Identify which cell holds the provided text, then report its [x, y] central coordinate. 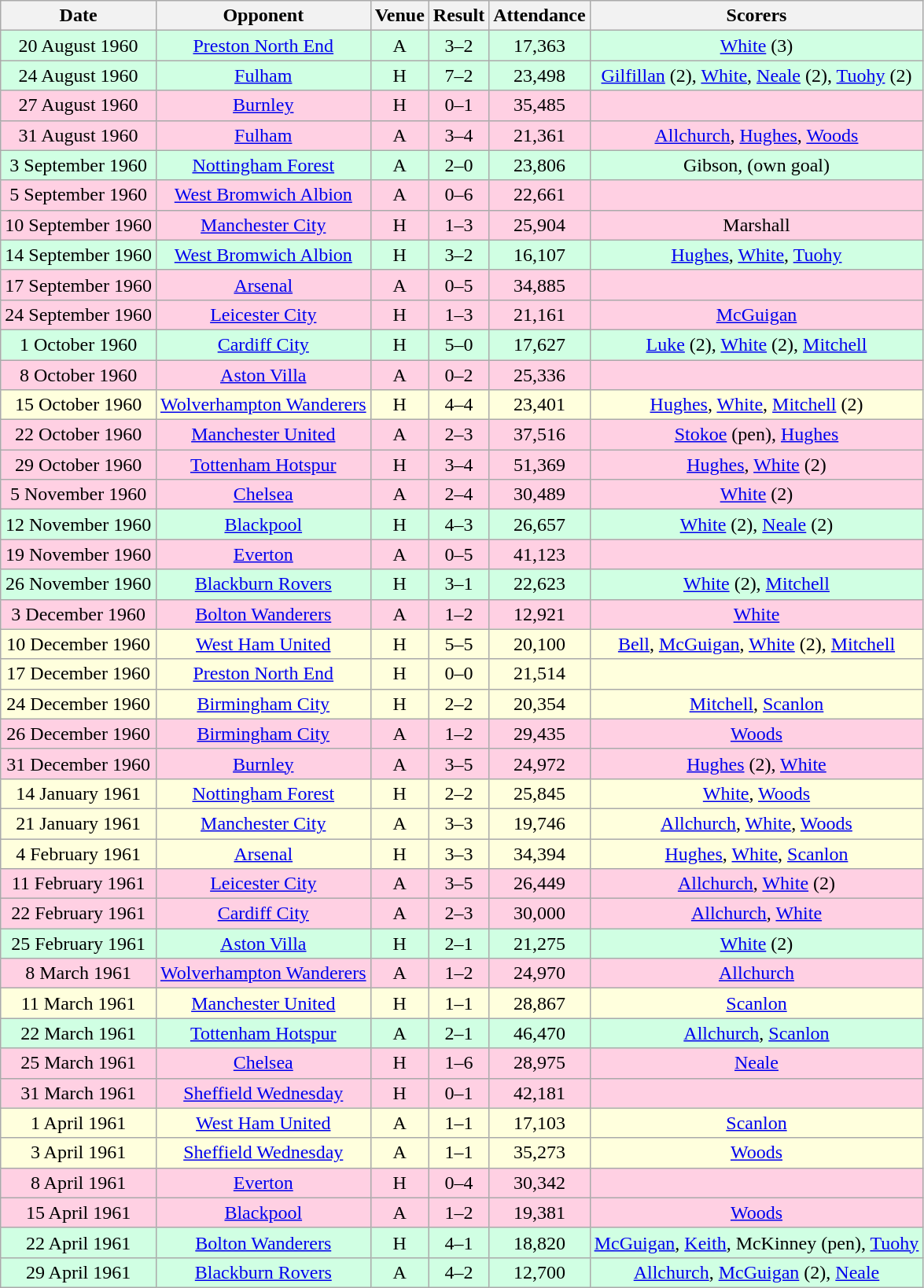
4–2 [458, 1272]
21,514 [539, 674]
17 September 1960 [79, 285]
3 April 1961 [79, 1153]
17,103 [539, 1123]
11 February 1961 [79, 884]
8 October 1960 [79, 375]
Attendance [539, 16]
20,100 [539, 644]
34,885 [539, 285]
3 September 1960 [79, 165]
46,470 [539, 1033]
25 March 1961 [79, 1063]
22 April 1961 [79, 1242]
Allchurch [757, 973]
3–1 [458, 584]
10 December 1960 [79, 644]
25,904 [539, 225]
24 December 1960 [79, 704]
10 September 1960 [79, 225]
24 September 1960 [79, 315]
Hughes, White, Scanlon [757, 853]
29,435 [539, 734]
0–0 [458, 674]
21,275 [539, 944]
22,623 [539, 584]
Marshall [757, 225]
19 November 1960 [79, 554]
23,806 [539, 165]
White (2), Neale (2) [757, 524]
5 November 1960 [79, 495]
41,123 [539, 554]
Allchurch, Scanlon [757, 1033]
31 August 1960 [79, 135]
14 January 1961 [79, 793]
0–6 [458, 195]
Hughes, White (2) [757, 465]
Allchurch, Hughes, Woods [757, 135]
29 April 1961 [79, 1272]
McGuigan [757, 315]
35,273 [539, 1153]
1–6 [458, 1063]
34,394 [539, 853]
5 September 1960 [79, 195]
White (3) [757, 46]
McGuigan, Keith, McKinney (pen), Tuohy [757, 1242]
Scorers [757, 16]
White [757, 614]
Hughes, White, Mitchell (2) [757, 405]
22 October 1960 [79, 435]
Mitchell, Scanlon [757, 704]
24,972 [539, 764]
1 April 1961 [79, 1123]
Allchurch, McGuigan (2), Neale [757, 1272]
37,516 [539, 435]
25,845 [539, 793]
29 October 1960 [79, 465]
16,107 [539, 255]
26 December 1960 [79, 734]
28,975 [539, 1063]
21 January 1961 [79, 823]
8 March 1961 [79, 973]
Luke (2), White (2), Mitchell [757, 344]
Gilfillan (2), White, Neale (2), Tuohy (2) [757, 75]
20 August 1960 [79, 46]
22,661 [539, 195]
21,361 [539, 135]
15 October 1960 [79, 405]
35,485 [539, 105]
12 November 1960 [79, 524]
4 February 1961 [79, 853]
Hughes, White, Tuohy [757, 255]
51,369 [539, 465]
24,970 [539, 973]
7–2 [458, 75]
22 February 1961 [79, 914]
0–4 [458, 1183]
8 April 1961 [79, 1183]
Venue [399, 16]
Bell, McGuigan, White (2), Mitchell [757, 644]
12,700 [539, 1272]
Neale [757, 1063]
26 November 1960 [79, 584]
17,627 [539, 344]
26,657 [539, 524]
4–1 [458, 1242]
31 December 1960 [79, 764]
20,354 [539, 704]
30,489 [539, 495]
19,746 [539, 823]
2–0 [458, 165]
25 February 1961 [79, 944]
23,401 [539, 405]
30,000 [539, 914]
Date [79, 16]
17 December 1960 [79, 674]
23,498 [539, 75]
5–0 [458, 344]
4–3 [458, 524]
31 March 1961 [79, 1093]
25,336 [539, 375]
15 April 1961 [79, 1213]
4–4 [458, 405]
White, Woods [757, 793]
0–2 [458, 375]
Allchurch, White [757, 914]
18,820 [539, 1242]
Result [458, 16]
1 October 1960 [79, 344]
14 September 1960 [79, 255]
2–4 [458, 495]
11 March 1961 [79, 1003]
28,867 [539, 1003]
Opponent [263, 16]
42,181 [539, 1093]
30,342 [539, 1183]
Allchurch, White (2) [757, 884]
Gibson, (own goal) [757, 165]
19,381 [539, 1213]
3 December 1960 [79, 614]
5–5 [458, 644]
12,921 [539, 614]
24 August 1960 [79, 75]
26,449 [539, 884]
17,363 [539, 46]
Stokoe (pen), Hughes [757, 435]
Allchurch, White, Woods [757, 823]
27 August 1960 [79, 105]
22 March 1961 [79, 1033]
White (2), Mitchell [757, 584]
21,161 [539, 315]
Hughes (2), White [757, 764]
